Detect which cell encompasses the target text, then output its (X, Y) center coordinate. 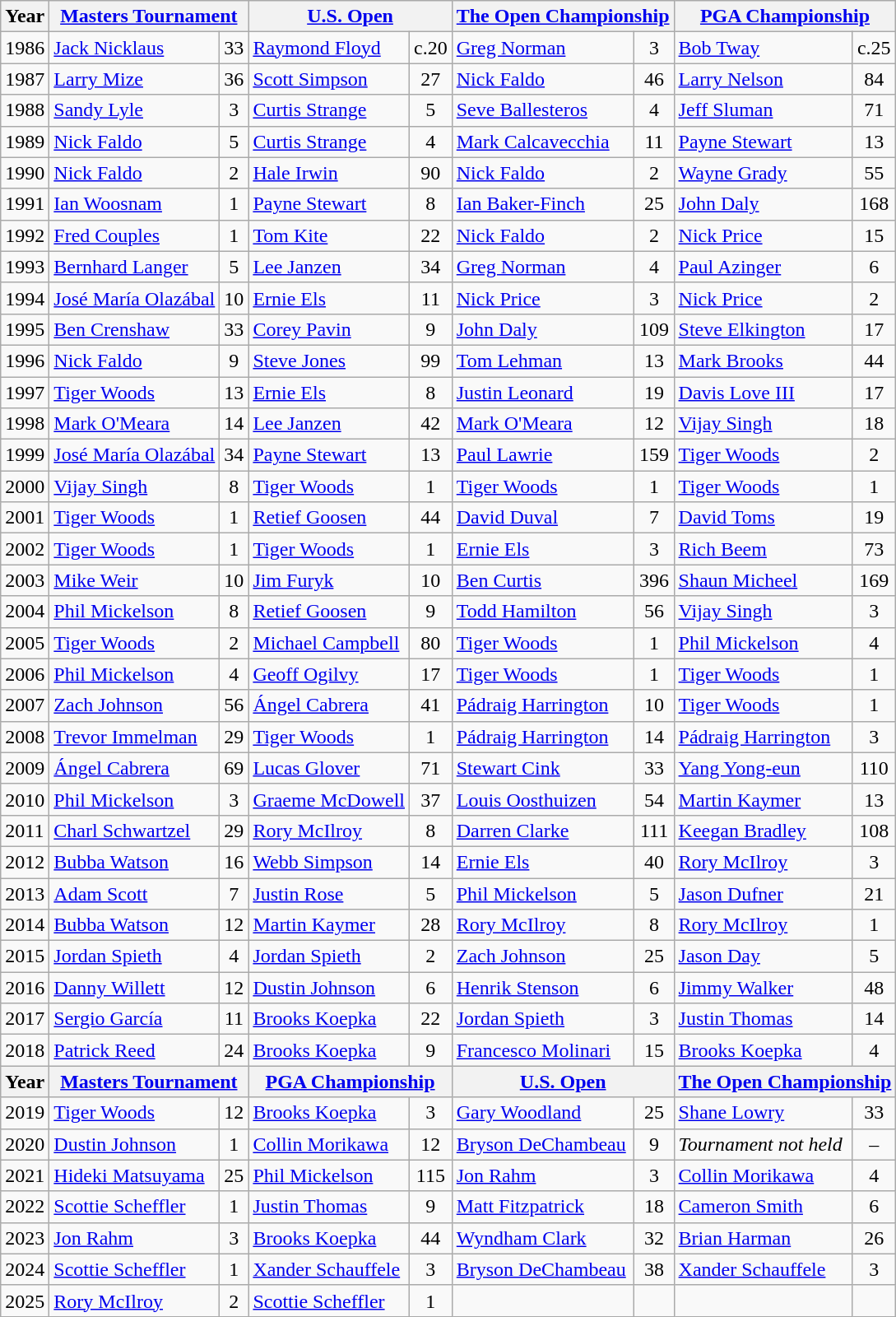
2024 (25, 1269)
1989 (25, 142)
Justin Rose (329, 893)
Mark Calcavecchia (543, 142)
Darren Clarke (543, 831)
2001 (25, 518)
Lucas Glover (329, 768)
108 (874, 831)
Stewart Cink (543, 768)
115 (431, 1175)
Sandy Lyle (135, 110)
Ian Baker-Finch (543, 204)
Wayne Grady (764, 173)
2006 (25, 674)
21 (874, 893)
Hale Irwin (329, 173)
90 (431, 173)
1996 (25, 361)
73 (874, 549)
1992 (25, 235)
Danny Willett (135, 988)
Justin Leonard (543, 393)
David Duval (543, 518)
Todd Hamilton (543, 612)
Scott Simpson (329, 79)
Steve Jones (329, 361)
Trevor Immelman (135, 737)
Ben Curtis (543, 580)
1998 (25, 424)
Raymond Floyd (329, 48)
55 (874, 173)
Wyndham Clark (543, 1238)
Cameron Smith (764, 1207)
Jack Nicklaus (135, 48)
111 (654, 831)
Ian Woosnam (135, 204)
Yang Yong-eun (764, 768)
Jeff Sluman (764, 110)
Jason Dufner (764, 893)
2004 (25, 612)
48 (874, 988)
Webb Simpson (329, 862)
2007 (25, 705)
Davis Love III (764, 393)
396 (654, 580)
2017 (25, 1019)
Tom Kite (329, 235)
2010 (25, 799)
2021 (25, 1175)
2018 (25, 1050)
2025 (25, 1301)
Graeme McDowell (329, 799)
Tom Lehman (543, 361)
2016 (25, 988)
Bob Tway (764, 48)
David Toms (764, 518)
Rich Beem (764, 549)
16 (234, 862)
28 (431, 925)
Adam Scott (135, 893)
Shane Lowry (764, 1113)
2022 (25, 1207)
Matt Fitzpatrick (543, 1207)
1991 (25, 204)
Gary Woodland (543, 1113)
69 (234, 768)
2015 (25, 956)
159 (654, 455)
99 (431, 361)
168 (874, 204)
26 (874, 1238)
Brian Harman (764, 1238)
Paul Lawrie (543, 455)
1995 (25, 329)
Charl Schwartzel (135, 831)
109 (654, 329)
38 (654, 1269)
Corey Pavin (329, 329)
54 (654, 799)
Larry Mize (135, 79)
32 (654, 1238)
Hideki Matsuyama (135, 1175)
2023 (25, 1238)
46 (654, 79)
Jason Day (764, 956)
1988 (25, 110)
1987 (25, 79)
Ben Crenshaw (135, 329)
2000 (25, 486)
110 (874, 768)
84 (874, 79)
Seve Ballesteros (543, 110)
Mike Weir (135, 580)
2012 (25, 862)
36 (234, 79)
1993 (25, 267)
Mark Brooks (764, 361)
Geoff Ogilvy (329, 674)
2011 (25, 831)
Louis Oosthuizen (543, 799)
41 (431, 705)
Larry Nelson (764, 79)
2019 (25, 1113)
Jim Furyk (329, 580)
Shaun Micheel (764, 580)
Michael Campbell (329, 643)
Sergio García (135, 1019)
– (874, 1144)
24 (234, 1050)
Steve Elkington (764, 329)
42 (431, 424)
2008 (25, 737)
37 (431, 799)
2009 (25, 768)
Fred Couples (135, 235)
2002 (25, 549)
1997 (25, 393)
1986 (25, 48)
Jimmy Walker (764, 988)
2005 (25, 643)
Keegan Bradley (764, 831)
2003 (25, 580)
80 (431, 643)
169 (874, 580)
c.25 (874, 48)
Paul Azinger (764, 267)
2020 (25, 1144)
2013 (25, 893)
27 (431, 79)
Francesco Molinari (543, 1050)
Patrick Reed (135, 1050)
40 (654, 862)
Henrik Stenson (543, 988)
c.20 (431, 48)
Tournament not held (764, 1144)
1990 (25, 173)
1999 (25, 455)
Bernhard Langer (135, 267)
1994 (25, 298)
2014 (25, 925)
